From the cell containing the given text, extract its center point as [X, Y] coordinate. 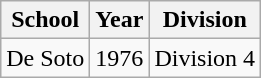
De Soto [46, 58]
Division 4 [205, 58]
Year [120, 20]
1976 [120, 58]
School [46, 20]
Division [205, 20]
